Output the [x, y] coordinate of the center of the cell containing the given text.  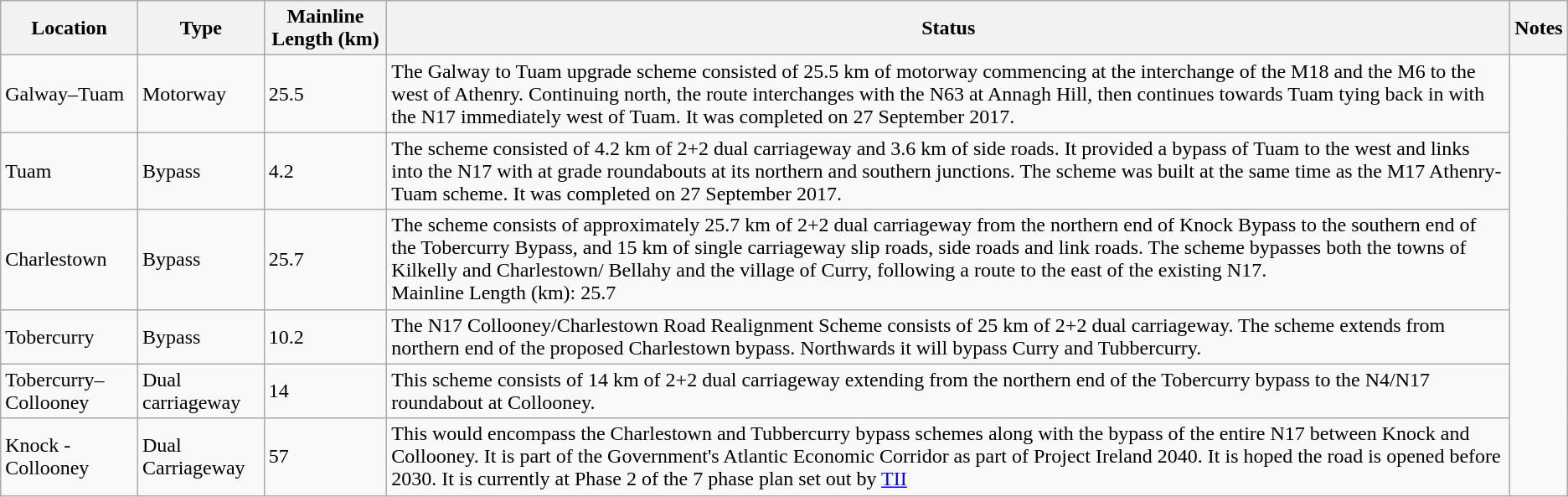
Tuam [70, 171]
Charlestown [70, 260]
Motorway [201, 94]
57 [325, 457]
Status [948, 28]
Mainline Length (km) [325, 28]
Tobercurry [70, 337]
25.5 [325, 94]
Notes [1539, 28]
Tobercurry–Collooney [70, 391]
Dual carriageway [201, 391]
This scheme consists of 14 km of 2+2 dual carriageway extending from the northern end of the Tobercurry bypass to the N4/N17 roundabout at Collooney. [948, 391]
Knock - Collooney [70, 457]
14 [325, 391]
25.7 [325, 260]
Dual Carriageway [201, 457]
Type [201, 28]
10.2 [325, 337]
Location [70, 28]
4.2 [325, 171]
Galway–Tuam [70, 94]
